Find where the given text appears and provide that cell's center as (X, Y) coordinate. 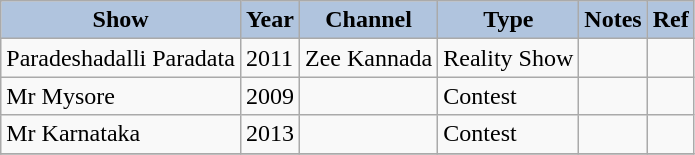
2011 (270, 58)
2009 (270, 96)
2013 (270, 134)
Channel (368, 20)
Reality Show (508, 58)
Mr Mysore (121, 96)
Notes (613, 20)
Paradeshadalli Paradata (121, 58)
Mr Karnataka (121, 134)
Show (121, 20)
Type (508, 20)
Zee Kannada (368, 58)
Ref (670, 20)
Year (270, 20)
